Determine the [x, y] coordinate at the center of the cell enclosing the given text.  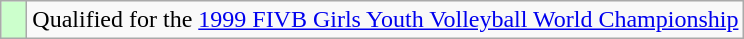
Qualified for the 1999 FIVB Girls Youth Volleyball World Championship [386, 20]
